Identify which cell holds the provided text, then report its [X, Y] central coordinate. 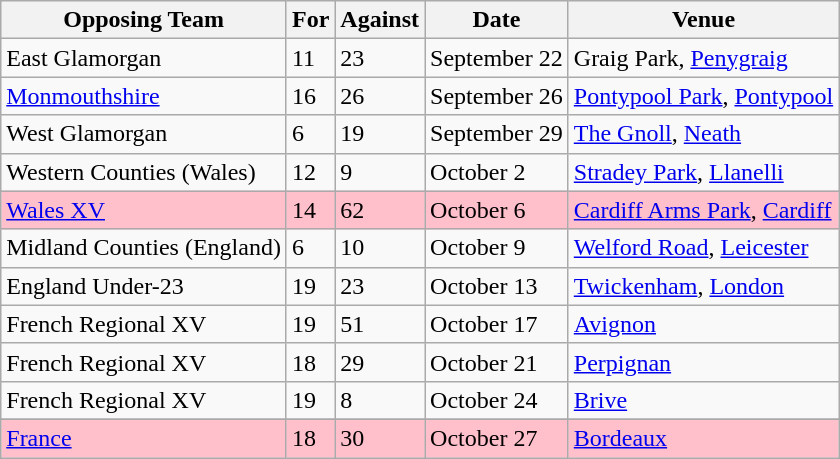
Wales XV [144, 210]
14 [310, 210]
8 [380, 400]
Perpignan [703, 362]
62 [380, 210]
For [310, 20]
Against [380, 20]
Avignon [703, 324]
Welford Road, Leicester [703, 248]
September 22 [497, 58]
October 27 [497, 438]
October 13 [497, 286]
Stradey Park, Llanelli [703, 172]
Bordeaux [703, 438]
Pontypool Park, Pontypool [703, 96]
16 [310, 96]
Date [497, 20]
Opposing Team [144, 20]
East Glamorgan [144, 58]
12 [310, 172]
October 2 [497, 172]
29 [380, 362]
30 [380, 438]
Western Counties (Wales) [144, 172]
10 [380, 248]
Brive [703, 400]
West Glamorgan [144, 134]
Midland Counties (England) [144, 248]
October 6 [497, 210]
9 [380, 172]
October 21 [497, 362]
France [144, 438]
The Gnoll, Neath [703, 134]
September 26 [497, 96]
26 [380, 96]
51 [380, 324]
England Under-23 [144, 286]
October 24 [497, 400]
Cardiff Arms Park, Cardiff [703, 210]
Venue [703, 20]
Twickenham, London [703, 286]
Monmouthshire [144, 96]
11 [310, 58]
September 29 [497, 134]
October 9 [497, 248]
Graig Park, Penygraig [703, 58]
October 17 [497, 324]
